Search for the cell housing the specified text and yield its (x, y) center coordinate. 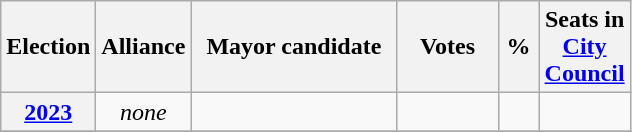
Alliance (144, 47)
none (144, 112)
Election (48, 47)
Votes (448, 47)
2023 (48, 112)
Mayor candidate (294, 47)
Seats in City Council (584, 47)
% (518, 47)
